Search for the cell housing the specified text and yield its (x, y) center coordinate. 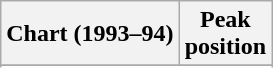
Peakposition (225, 34)
Chart (1993–94) (90, 34)
